Determine the (x, y) coordinate at the center of the cell enclosing the given text.  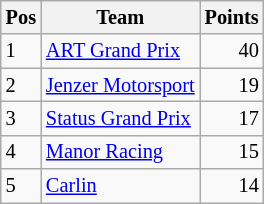
Carlin (120, 186)
Points (232, 17)
Team (120, 17)
ART Grand Prix (120, 51)
Manor Racing (120, 152)
4 (21, 152)
1 (21, 51)
40 (232, 51)
Pos (21, 17)
5 (21, 186)
19 (232, 85)
Status Grand Prix (120, 118)
14 (232, 186)
Jenzer Motorsport (120, 85)
17 (232, 118)
15 (232, 152)
2 (21, 85)
3 (21, 118)
